Capture the cell that displays the provided text and extract its [X, Y] central coordinate. 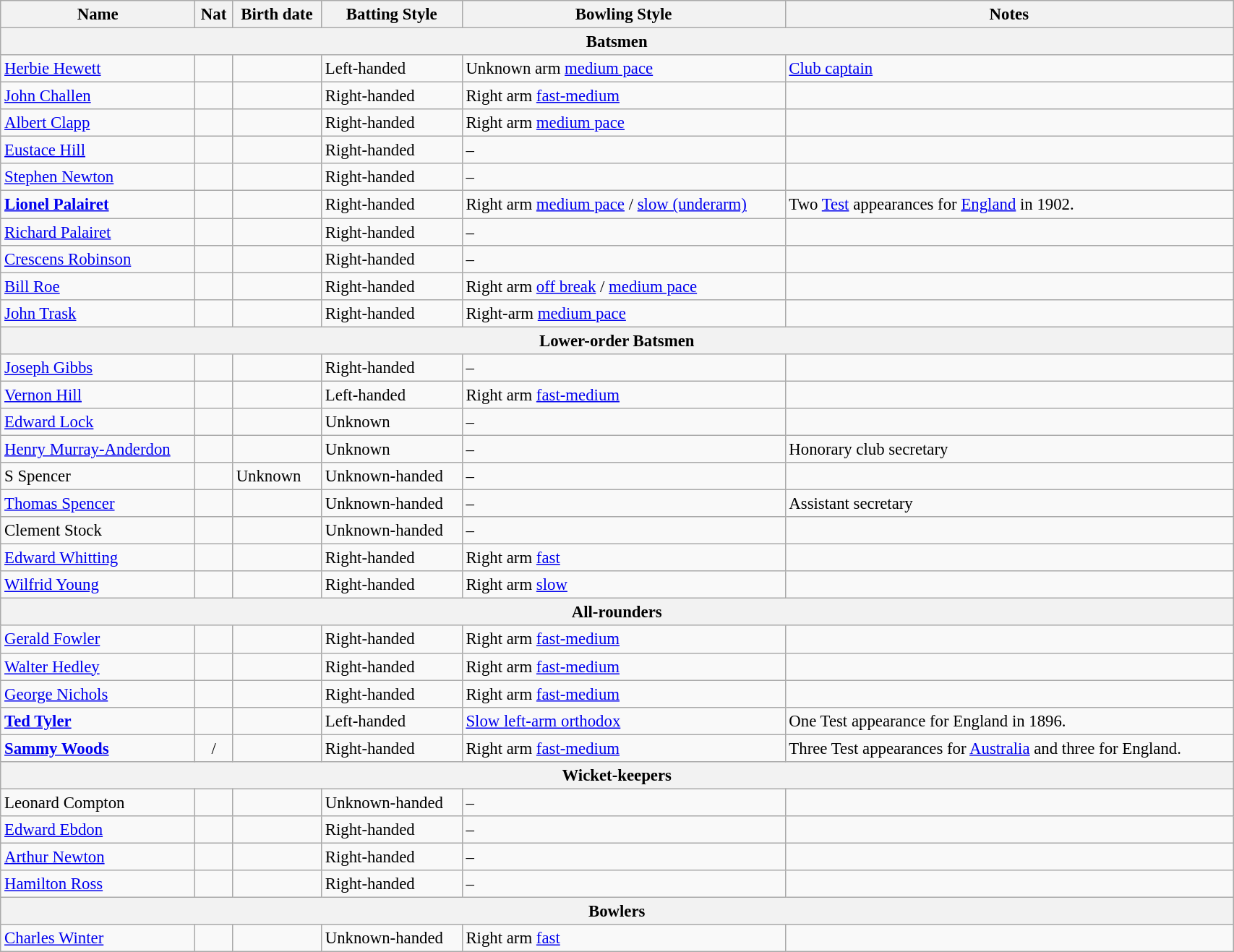
Right arm medium pace / slow (underarm) [623, 205]
Hamilton Ross [98, 884]
Wilfrid Young [98, 585]
Clement Stock [98, 531]
Sammy Woods [98, 748]
Right arm slow [623, 585]
Right arm medium pace [623, 123]
Bowling Style [623, 14]
All-rounders [617, 612]
Club captain [1009, 69]
/ [214, 748]
Henry Murray-Anderdon [98, 449]
Eustace Hill [98, 150]
Batting Style [392, 14]
Three Test appearances for Australia and three for England. [1009, 748]
Joseph Gibbs [98, 368]
Honorary club secretary [1009, 449]
Notes [1009, 14]
Albert Clapp [98, 123]
Edward Lock [98, 422]
Walter Hedley [98, 666]
Batsmen [617, 42]
Bowlers [617, 912]
Wicket-keepers [617, 776]
Herbie Hewett [98, 69]
Ted Tyler [98, 721]
John Trask [98, 313]
Slow left-arm orthodox [623, 721]
Name [98, 14]
Crescens Robinson [98, 259]
George Nichols [98, 694]
Right arm off break / medium pace [623, 286]
Lionel Palairet [98, 205]
Nat [214, 14]
Assistant secretary [1009, 504]
Arthur Newton [98, 857]
One Test appearance for England in 1896. [1009, 721]
Edward Whitting [98, 558]
Bill Roe [98, 286]
Leonard Compton [98, 802]
Two Test appearances for England in 1902. [1009, 205]
Charles Winter [98, 938]
Right-arm medium pace [623, 313]
Richard Palairet [98, 232]
S Spencer [98, 476]
Stephen Newton [98, 177]
Lower-order Batsmen [617, 340]
Gerald Fowler [98, 640]
Birth date [276, 14]
Thomas Spencer [98, 504]
Vernon Hill [98, 395]
John Challen [98, 96]
Unknown arm medium pace [623, 69]
Edward Ebdon [98, 830]
